Return the [x, y] coordinate for the center point of the cell that contains the specified text.  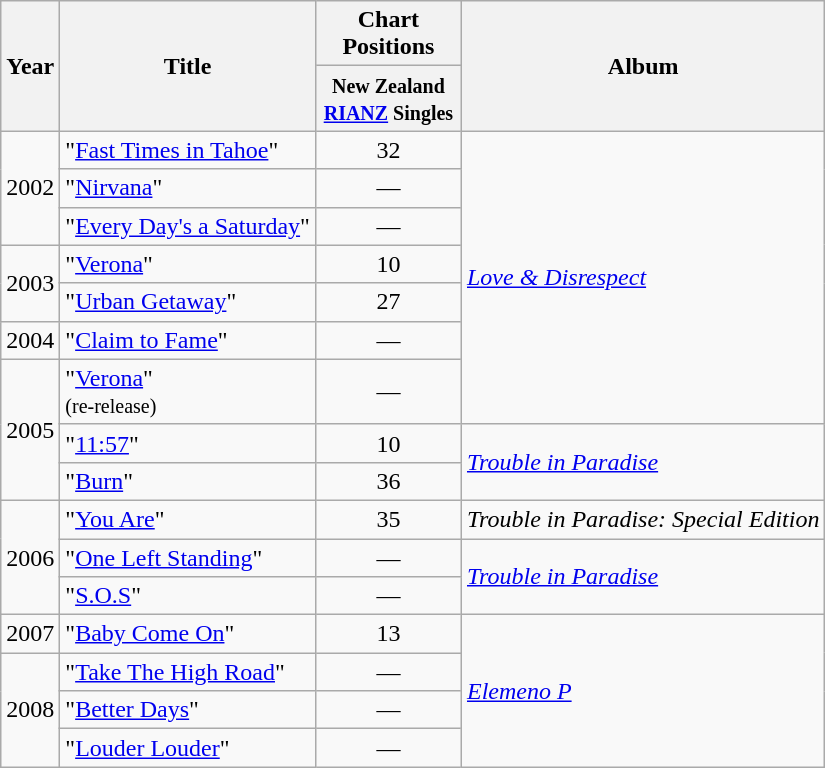
2005 [30, 430]
"Verona"(re-release) [188, 392]
"11:57" [188, 443]
"Nirvana" [188, 188]
Chart Positions [388, 34]
13 [388, 634]
"You Are" [188, 519]
"Burn" [188, 481]
36 [388, 481]
"Claim to Fame" [188, 340]
Love & Disrespect [642, 278]
"Take The High Road" [188, 672]
2004 [30, 340]
"Fast Times in Tahoe" [188, 150]
2003 [30, 283]
"Better Days" [188, 710]
"S.O.S" [188, 596]
Year [30, 66]
Elemeno P [642, 691]
27 [388, 302]
2006 [30, 557]
32 [388, 150]
"Every Day's a Saturday" [188, 226]
"Louder Louder" [188, 748]
Trouble in Paradise: Special Edition [642, 519]
"Urban Getaway" [188, 302]
35 [388, 519]
"Verona" [188, 264]
Title [188, 66]
New Zealand RIANZ Singles [388, 98]
"One Left Standing" [188, 557]
2002 [30, 188]
Album [642, 66]
2008 [30, 710]
2007 [30, 634]
"Baby Come On" [188, 634]
